Output the [x, y] coordinate of the center of the cell containing the given text.  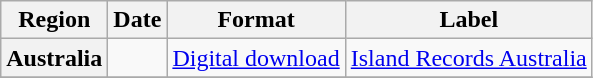
Region [54, 20]
Digital download [256, 58]
Island Records Australia [468, 58]
Label [468, 20]
Australia [54, 58]
Format [256, 20]
Date [138, 20]
